Capture the cell that displays the provided text and extract its [X, Y] central coordinate. 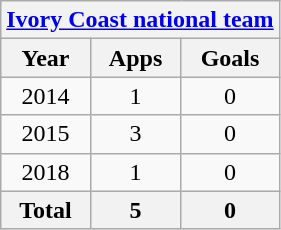
Total [46, 210]
2014 [46, 96]
5 [136, 210]
Apps [136, 58]
Ivory Coast national team [140, 20]
2018 [46, 172]
Goals [230, 58]
3 [136, 134]
Year [46, 58]
2015 [46, 134]
